Find where the given text appears and provide that cell's center as (x, y) coordinate. 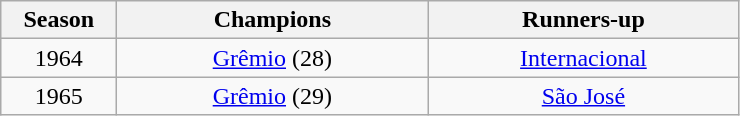
Internacional (584, 58)
1965 (59, 96)
Grêmio (29) (272, 96)
Champions (272, 20)
Runners-up (584, 20)
Season (59, 20)
São José (584, 96)
1964 (59, 58)
Grêmio (28) (272, 58)
